Capture the cell that displays the provided text and extract its (X, Y) central coordinate. 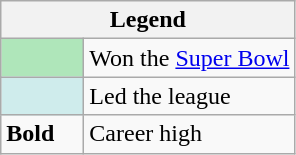
Legend (148, 20)
Led the league (190, 96)
Bold (42, 134)
Career high (190, 134)
Won the Super Bowl (190, 58)
